Identify which cell holds the provided text, then report its (x, y) central coordinate. 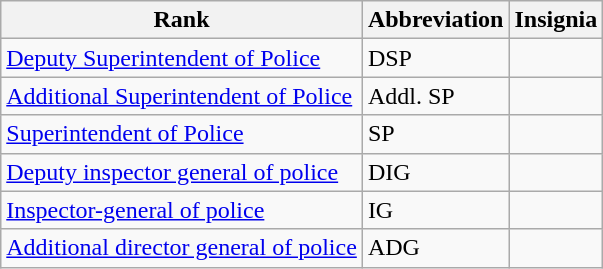
Abbreviation (436, 20)
ADG (436, 248)
IG (436, 210)
DIG (436, 172)
Deputy inspector general of police (182, 172)
Rank (182, 20)
DSP (436, 58)
SP (436, 134)
Insignia (556, 20)
Additional Superintendent of Police (182, 96)
Superintendent of Police (182, 134)
Deputy Superintendent of Police (182, 58)
Additional director general of police (182, 248)
Addl. SP (436, 96)
Inspector-general of police (182, 210)
